Find where the given text appears and provide that cell's center as (X, Y) coordinate. 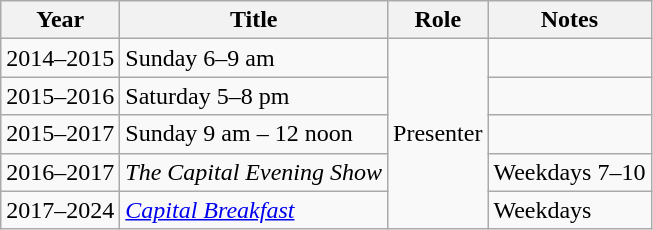
2017–2024 (60, 210)
Capital Breakfast (254, 210)
Title (254, 20)
Weekdays 7–10 (570, 172)
The Capital Evening Show (254, 172)
2015–2017 (60, 134)
Presenter (438, 134)
Sunday 6–9 am (254, 58)
2016–2017 (60, 172)
Weekdays (570, 210)
Notes (570, 20)
2014–2015 (60, 58)
Sunday 9 am – 12 noon (254, 134)
2015–2016 (60, 96)
Year (60, 20)
Saturday 5–8 pm (254, 96)
Role (438, 20)
